Identify which cell holds the provided text, then report its [x, y] central coordinate. 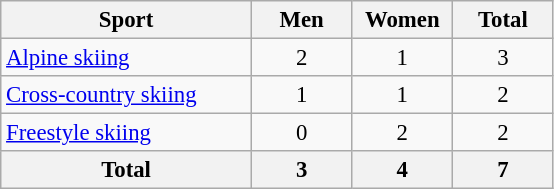
4 [402, 170]
Freestyle skiing [126, 133]
Sport [126, 20]
7 [504, 170]
Women [402, 20]
Men [302, 20]
Alpine skiing [126, 58]
0 [302, 133]
Cross-country skiing [126, 95]
